Locate the cell with the specified text and output its (x, y) center coordinate. 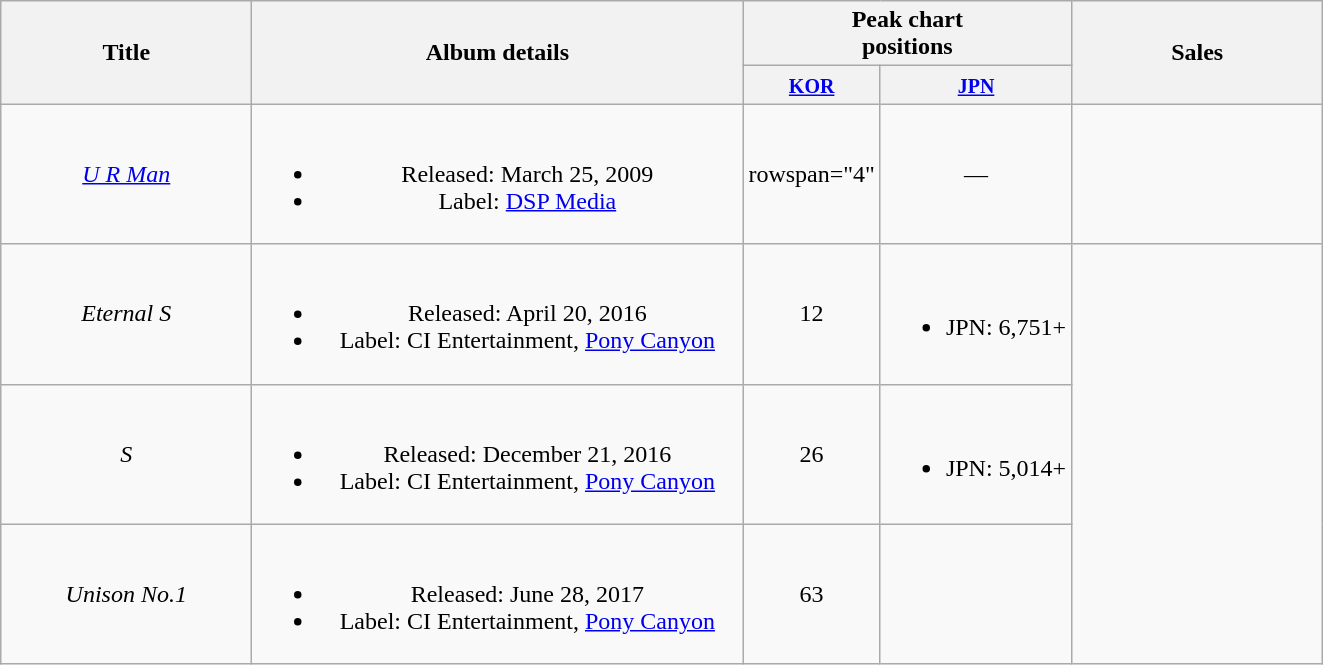
Eternal S (126, 314)
12 (812, 314)
Title (126, 52)
Released: December 21, 2016Label: CI Entertainment, Pony Canyon (498, 454)
JPN: 5,014+ (976, 454)
Released: June 28, 2017Label: CI Entertainment, Pony Canyon (498, 594)
Peak chart positions (908, 34)
Sales (1198, 52)
Album details (498, 52)
S (126, 454)
JPN (976, 85)
Released: April 20, 2016Label: CI Entertainment, Pony Canyon (498, 314)
Unison No.1 (126, 594)
KOR (812, 85)
JPN: 6,751+ (976, 314)
63 (812, 594)
— (976, 174)
U R Man (126, 174)
26 (812, 454)
Released: March 25, 2009Label: DSP Media (498, 174)
rowspan="4" (812, 174)
